Find where the given text appears and provide that cell's center as (X, Y) coordinate. 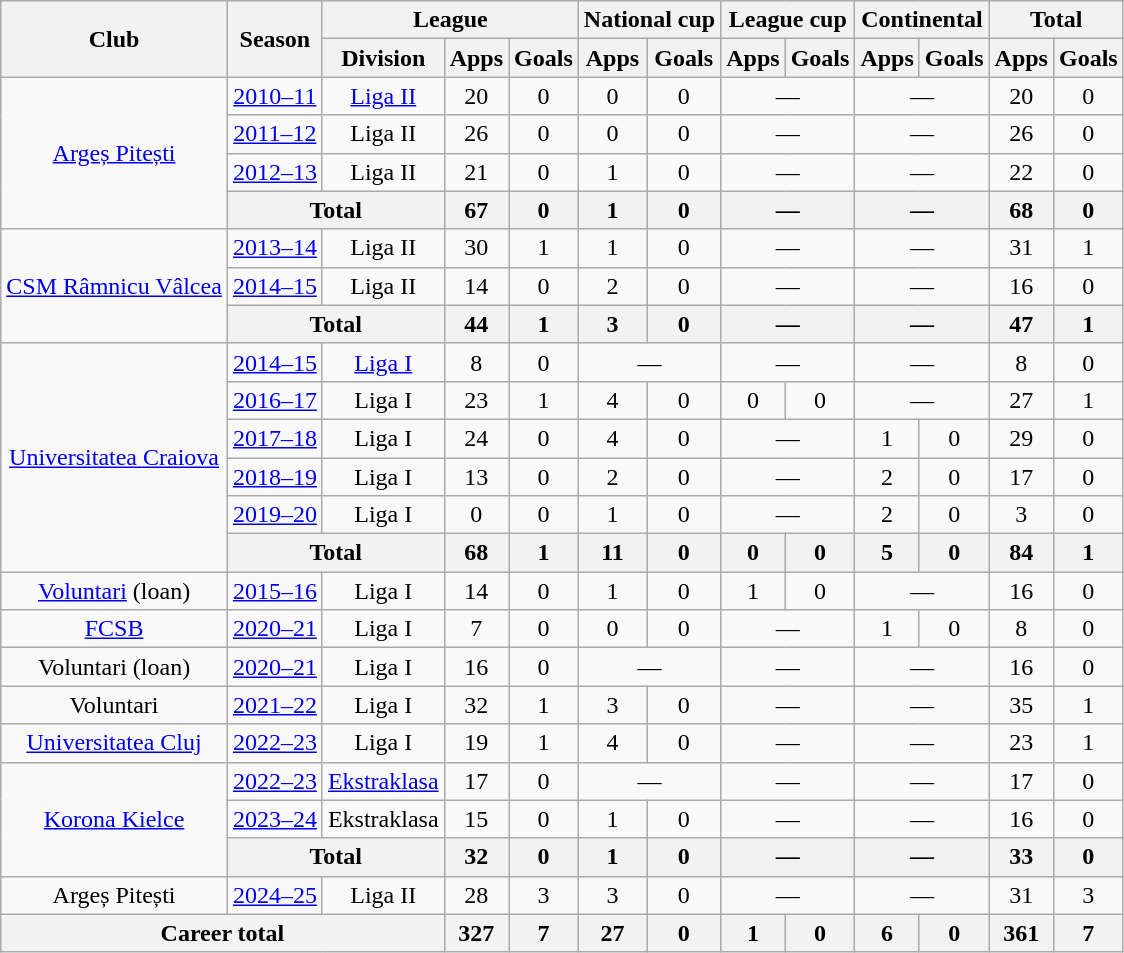
Voluntari (114, 705)
33 (1021, 857)
19 (476, 743)
28 (476, 895)
Continental (922, 20)
21 (476, 172)
Career total (222, 933)
FCSB (114, 629)
30 (476, 248)
2023–24 (274, 819)
2013–14 (274, 248)
Korona Kielce (114, 819)
67 (476, 210)
361 (1021, 933)
2017–18 (274, 438)
2019–20 (274, 515)
Universitatea Cluj (114, 743)
Club (114, 39)
Season (274, 39)
2010–11 (274, 96)
2018–19 (274, 477)
11 (612, 553)
2024–25 (274, 895)
13 (476, 477)
22 (1021, 172)
National cup (649, 20)
47 (1021, 324)
5 (887, 553)
League (450, 20)
Universitatea Craiova (114, 457)
35 (1021, 705)
44 (476, 324)
Division (383, 58)
2021–22 (274, 705)
327 (476, 933)
CSM Râmnicu Vâlcea (114, 286)
24 (476, 438)
2015–16 (274, 591)
2016–17 (274, 400)
29 (1021, 438)
84 (1021, 553)
2012–13 (274, 172)
2011–12 (274, 134)
6 (887, 933)
League cup (788, 20)
15 (476, 819)
